For the text-containing cell, return its midpoint in [x, y] coordinate format. 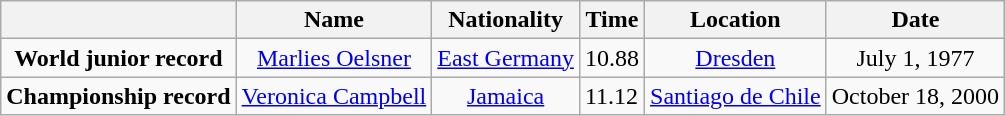
Jamaica [506, 96]
Veronica Campbell [334, 96]
World junior record [118, 58]
Dresden [736, 58]
Nationality [506, 20]
Santiago de Chile [736, 96]
10.88 [612, 58]
Date [915, 20]
Championship record [118, 96]
11.12 [612, 96]
East Germany [506, 58]
Marlies Oelsner [334, 58]
Time [612, 20]
July 1, 1977 [915, 58]
Name [334, 20]
Location [736, 20]
October 18, 2000 [915, 96]
